Identify which cell holds the provided text, then report its (x, y) central coordinate. 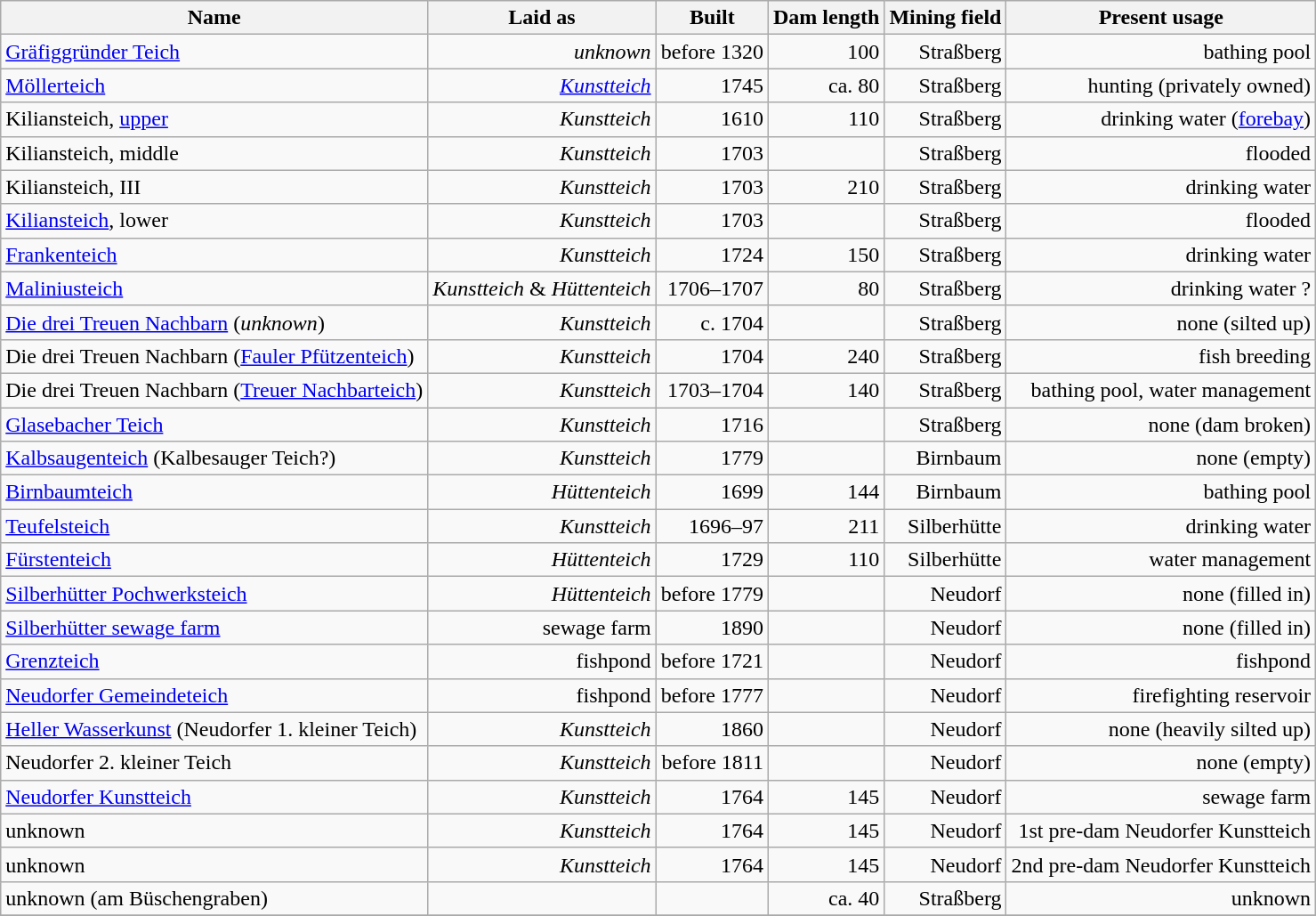
1716 (712, 425)
firefighting reservoir (1161, 695)
none (silted up) (1161, 322)
Heller Wasserkunst (Neudorfer 1. kleiner Teich) (214, 729)
1890 (712, 628)
Birnbaumteich (214, 492)
ca. 40 (826, 898)
Die drei Treuen Nachbarn (unknown) (214, 322)
Frankenteich (214, 255)
Die drei Treuen Nachbarn (Fauler Pfützenteich) (214, 356)
Neudorfer Gemeindeteich (214, 695)
210 (826, 187)
Kiliansteich, lower (214, 221)
1st pre-dam Neudorfer Kunstteich (1161, 831)
Present usage (1161, 18)
ca. 80 (826, 85)
Mining field (945, 18)
1860 (712, 729)
1696–97 (712, 526)
unknown (am Büschengraben) (214, 898)
drinking water ? (1161, 288)
hunting (privately owned) (1161, 85)
1706–1707 (712, 288)
drinking water (forebay) (1161, 119)
Kunstteich & Hüttenteich (542, 288)
1745 (712, 85)
Kalbsaugenteich (Kalbesauger Teich?) (214, 458)
before 1811 (712, 763)
150 (826, 255)
1704 (712, 356)
Möllerteich (214, 85)
Built (712, 18)
Neudorfer 2. kleiner Teich (214, 763)
Silberhütter sewage farm (214, 628)
before 1320 (712, 52)
1779 (712, 458)
Dam length (826, 18)
1699 (712, 492)
Laid as (542, 18)
before 1721 (712, 661)
1724 (712, 255)
Kiliansteich, middle (214, 153)
none (dam broken) (1161, 425)
Neudorfer Kunstteich (214, 797)
100 (826, 52)
bathing pool, water management (1161, 390)
2nd pre-dam Neudorfer Kunstteich (1161, 864)
211 (826, 526)
before 1779 (712, 594)
fish breeding (1161, 356)
80 (826, 288)
1610 (712, 119)
Gräfiggründer Teich (214, 52)
144 (826, 492)
water management (1161, 560)
Maliniusteich (214, 288)
Fürstenteich (214, 560)
Teufelsteich (214, 526)
c. 1704 (712, 322)
Kiliansteich, III (214, 187)
before 1777 (712, 695)
Name (214, 18)
Silberhütter Pochwerksteich (214, 594)
1703–1704 (712, 390)
Kiliansteich, upper (214, 119)
Grenzteich (214, 661)
240 (826, 356)
none (heavily silted up) (1161, 729)
Glasebacher Teich (214, 425)
140 (826, 390)
Die drei Treuen Nachbarn (Treuer Nachbarteich) (214, 390)
1729 (712, 560)
